Identify which cell holds the provided text, then report its (x, y) central coordinate. 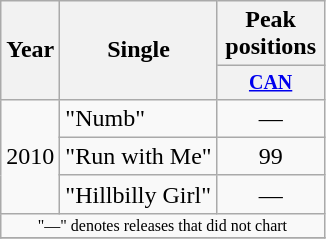
Peak positions (270, 34)
2010 (30, 156)
Year (30, 50)
99 (270, 156)
"Run with Me" (138, 156)
"Numb" (138, 118)
CAN (270, 82)
Single (138, 50)
"Hillbilly Girl" (138, 194)
"—" denotes releases that did not chart (162, 225)
